Capture the cell that displays the provided text and extract its (x, y) central coordinate. 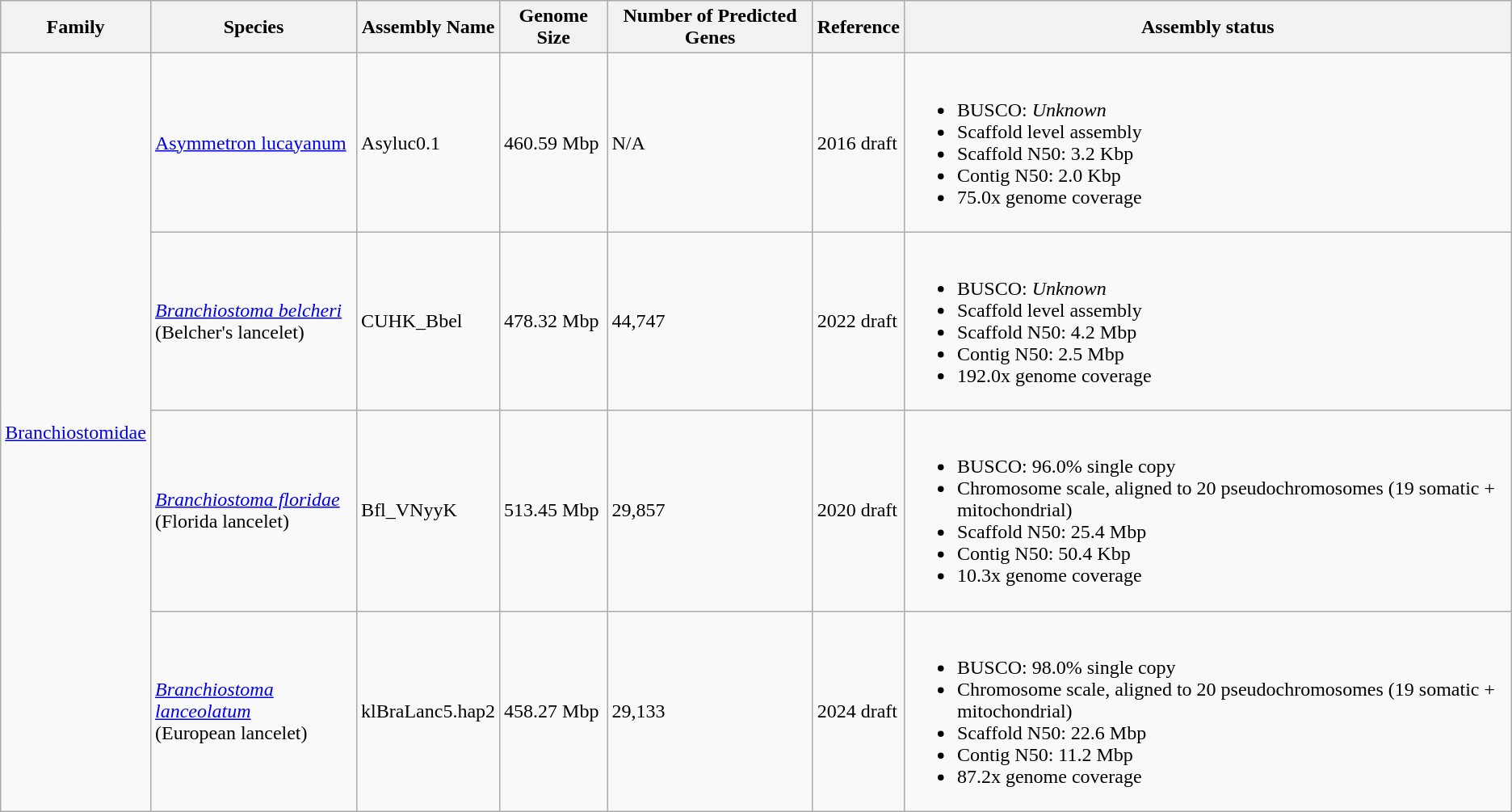
Number of Predicted Genes (710, 27)
29,857 (710, 511)
460.59 Mbp (554, 142)
Branchiostoma lanceolatum(European lancelet) (254, 711)
klBraLanc5.hap2 (428, 711)
Branchiostomidae (76, 432)
Assembly Name (428, 27)
Asyluc0.1 (428, 142)
2020 draft (858, 511)
478.32 Mbp (554, 322)
Genome Size (554, 27)
Bfl_VNyyK (428, 511)
Assembly status (1207, 27)
Branchiostoma floridae(Florida lancelet) (254, 511)
Reference (858, 27)
CUHK_Bbel (428, 322)
2024 draft (858, 711)
BUSCO: UnknownScaffold level assemblyScaffold N50: 4.2 MbpContig N50: 2.5 Mbp192.0x genome coverage (1207, 322)
29,133 (710, 711)
Branchiostoma belcheri(Belcher's lancelet) (254, 322)
N/A (710, 142)
2016 draft (858, 142)
44,747 (710, 322)
Family (76, 27)
513.45 Mbp (554, 511)
Asymmetron lucayanum (254, 142)
BUSCO: UnknownScaffold level assemblyScaffold N50: 3.2 KbpContig N50: 2.0 Kbp75.0x genome coverage (1207, 142)
Species (254, 27)
2022 draft (858, 322)
458.27 Mbp (554, 711)
